Scan for the cell matching the given text and deliver its (x, y) coordinate at center. 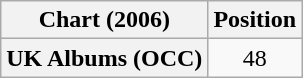
Chart (2006) (104, 20)
48 (255, 58)
Position (255, 20)
UK Albums (OCC) (104, 58)
